Output the (x, y) coordinate of the center of the cell containing the given text.  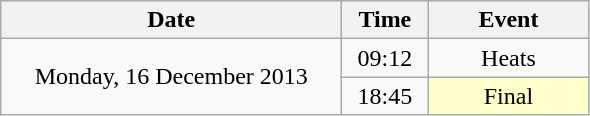
Final (508, 96)
Event (508, 20)
18:45 (385, 96)
Heats (508, 58)
09:12 (385, 58)
Monday, 16 December 2013 (172, 77)
Date (172, 20)
Time (385, 20)
